From the cell containing the given text, extract its center point as [X, Y] coordinate. 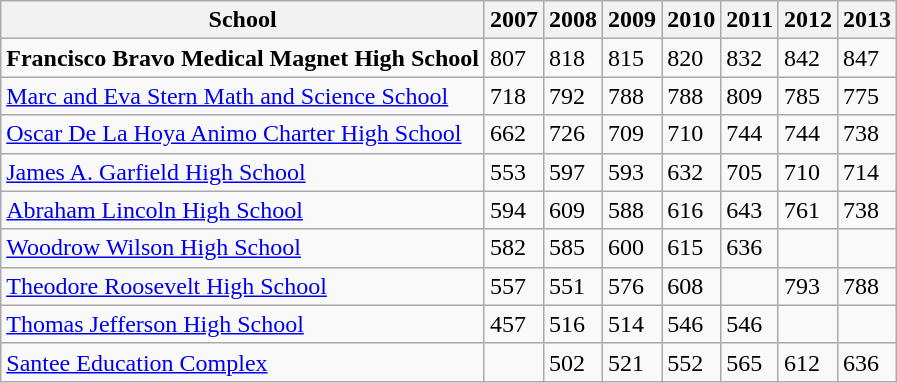
Marc and Eva Stern Math and Science School [243, 96]
632 [692, 172]
705 [750, 172]
815 [632, 58]
709 [632, 134]
597 [572, 172]
714 [866, 172]
593 [632, 172]
582 [514, 248]
842 [808, 58]
553 [514, 172]
Theodore Roosevelt High School [243, 286]
792 [572, 96]
718 [514, 96]
502 [572, 362]
Thomas Jefferson High School [243, 324]
2013 [866, 20]
Woodrow Wilson High School [243, 248]
726 [572, 134]
Oscar De La Hoya Animo Charter High School [243, 134]
793 [808, 286]
609 [572, 210]
616 [692, 210]
761 [808, 210]
521 [632, 362]
Santee Education Complex [243, 362]
2009 [632, 20]
612 [808, 362]
2010 [692, 20]
James A. Garfield High School [243, 172]
2012 [808, 20]
Francisco Bravo Medical Magnet High School [243, 58]
551 [572, 286]
588 [632, 210]
785 [808, 96]
643 [750, 210]
809 [750, 96]
Abraham Lincoln High School [243, 210]
School [243, 20]
807 [514, 58]
662 [514, 134]
594 [514, 210]
775 [866, 96]
457 [514, 324]
820 [692, 58]
514 [632, 324]
832 [750, 58]
847 [866, 58]
557 [514, 286]
552 [692, 362]
600 [632, 248]
818 [572, 58]
585 [572, 248]
615 [692, 248]
2008 [572, 20]
2011 [750, 20]
608 [692, 286]
576 [632, 286]
2007 [514, 20]
565 [750, 362]
516 [572, 324]
